Pinpoint the cell where the given text exists, returning its (x, y) midpoint coordinate. 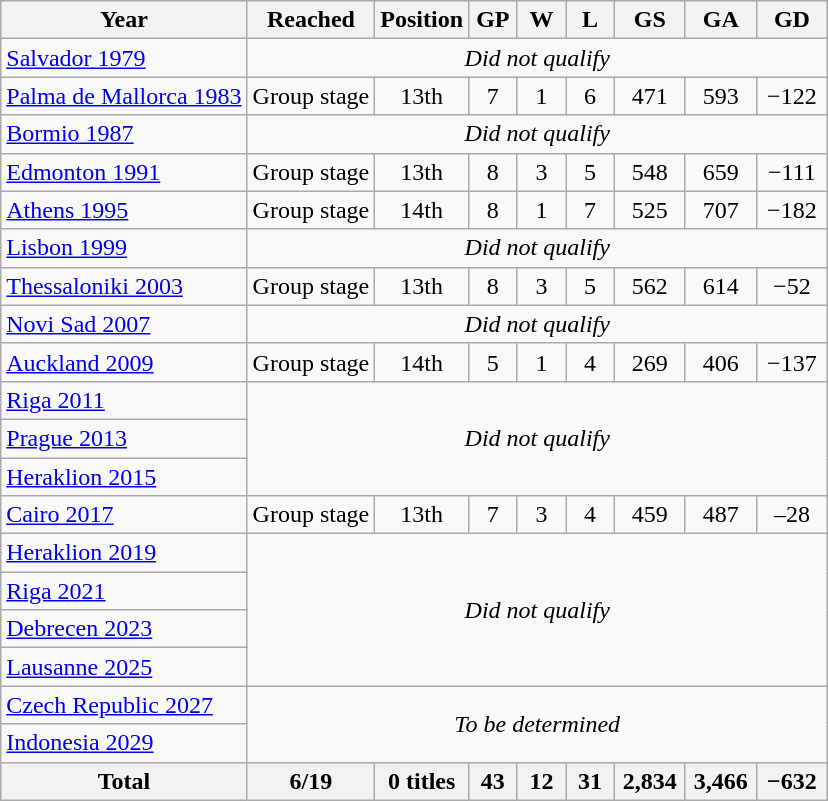
Year (124, 20)
L (590, 20)
−122 (792, 96)
3,466 (720, 781)
Prague 2013 (124, 438)
−52 (792, 286)
659 (720, 172)
593 (720, 96)
0 titles (422, 781)
459 (650, 515)
Czech Republic 2027 (124, 705)
−111 (792, 172)
31 (590, 781)
6 (590, 96)
GD (792, 20)
Riga 2011 (124, 400)
2,834 (650, 781)
548 (650, 172)
–28 (792, 515)
487 (720, 515)
Debrecen 2023 (124, 629)
269 (650, 362)
614 (720, 286)
W (542, 20)
Total (124, 781)
562 (650, 286)
−137 (792, 362)
Edmonton 1991 (124, 172)
GS (650, 20)
Reached (311, 20)
Salvador 1979 (124, 58)
To be determined (537, 724)
Athens 1995 (124, 210)
6/19 (311, 781)
Thessaloniki 2003 (124, 286)
471 (650, 96)
Cairo 2017 (124, 515)
Novi Sad 2007 (124, 324)
Lausanne 2025 (124, 667)
Riga 2021 (124, 591)
Heraklion 2019 (124, 553)
Lisbon 1999 (124, 248)
GA (720, 20)
GP (494, 20)
Palma de Mallorca 1983 (124, 96)
43 (494, 781)
12 (542, 781)
−182 (792, 210)
525 (650, 210)
707 (720, 210)
Auckland 2009 (124, 362)
Indonesia 2029 (124, 743)
Position (422, 20)
406 (720, 362)
−632 (792, 781)
Bormio 1987 (124, 134)
Heraklion 2015 (124, 477)
